Detect which cell encompasses the target text, then output its [x, y] center coordinate. 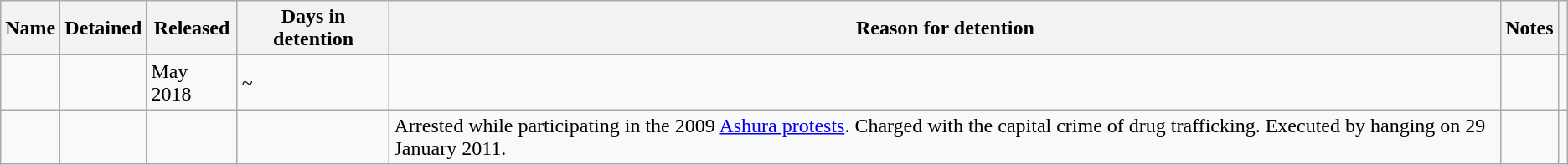
Days in detention [313, 28]
Released [192, 28]
May 2018 [192, 82]
Arrested while participating in the 2009 Ashura protests. Charged with the capital crime of drug trafficking. Executed by hanging on 29 January 2011. [945, 137]
Notes [1529, 28]
~ [313, 82]
Name [30, 28]
Detained [104, 28]
Reason for detention [945, 28]
